Determine the [X, Y] coordinate at the center of the cell enclosing the given text.  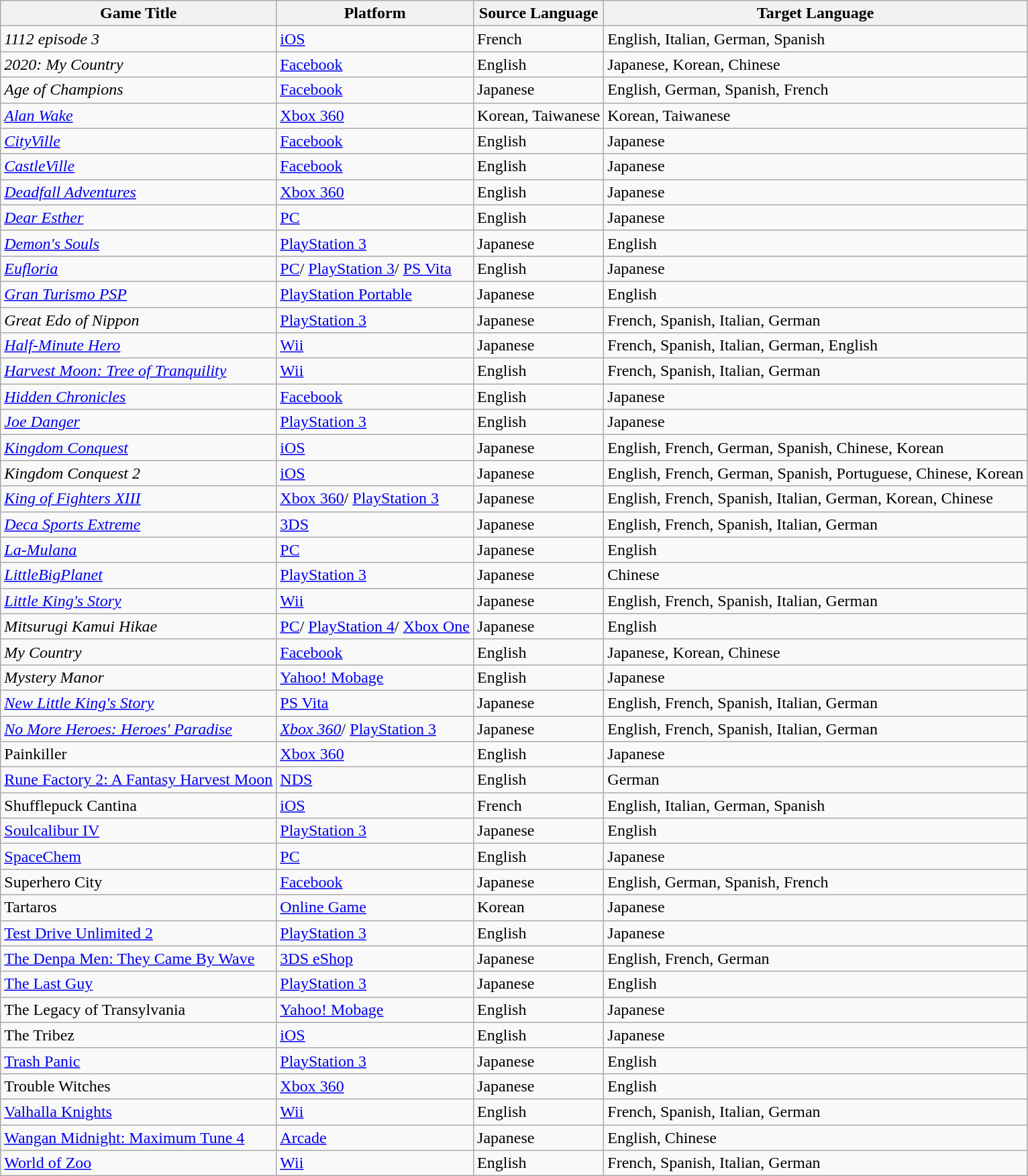
Alan Wake [138, 115]
Superhero City [138, 882]
Deca Sports Extreme [138, 524]
Trash Panic [138, 1061]
Wangan Midnight: Maximum Tune 4 [138, 1138]
Target Language [816, 13]
CastleVille [138, 166]
3DS eShop [375, 959]
1112 episode 3 [138, 39]
Little King's Story [138, 601]
Kingdom Conquest 2 [138, 473]
Harvest Moon: Tree of Tranquility [138, 371]
The Tribez [138, 1035]
Half-Minute Hero [138, 346]
Hidden Chronicles [138, 397]
English, French, German, Spanish, Chinese, Korean [816, 448]
Game Title [138, 13]
Valhalla Knights [138, 1112]
Platform [375, 13]
Eufloria [138, 268]
Dear Esther [138, 217]
New Little King's Story [138, 703]
PC/ PlayStation 3/ PS Vita [375, 268]
The Last Guy [138, 984]
Shufflepuck Cantina [138, 805]
CityVille [138, 141]
No More Heroes: Heroes' Paradise [138, 728]
King of Fighters XIII [138, 499]
Trouble Witches [138, 1086]
Soulcalibur IV [138, 831]
German [816, 780]
My Country [138, 652]
Mitsurugi Kamui Hikae [138, 626]
PC/ PlayStation 4/ Xbox One [375, 626]
Painkiller [138, 754]
Chinese [816, 575]
Deadfall Adventures [138, 192]
The Denpa Men: They Came By Wave [138, 959]
English, French, German, Spanish, Portuguese, Chinese, Korean [816, 473]
Korean [539, 908]
3DS [375, 524]
English, French, Spanish, Italian, German, Korean, Chinese [816, 499]
Mystery Manor [138, 677]
Rune Factory 2: A Fantasy Harvest Moon [138, 780]
PS Vita [375, 703]
NDS [375, 780]
World of Zoo [138, 1163]
Arcade [375, 1138]
Source Language [539, 13]
Joe Danger [138, 422]
Great Edo of Nippon [138, 320]
Kingdom Conquest [138, 448]
The Legacy of Transylvania [138, 1010]
Test Drive Unlimited 2 [138, 933]
English, French, German [816, 959]
SpaceChem [138, 856]
LittleBigPlanet [138, 575]
French, Spanish, Italian, German, English [816, 346]
2020: My Country [138, 64]
English, Chinese [816, 1138]
Demon's Souls [138, 243]
Gran Turismo PSP [138, 294]
Age of Champions [138, 90]
La-Mulana [138, 550]
Tartaros [138, 908]
Online Game [375, 908]
PlayStation Portable [375, 294]
